Return the [X, Y] coordinate for the center point of the cell that contains the specified text.  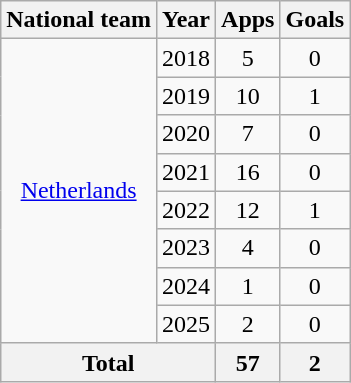
2022 [186, 210]
Year [186, 20]
10 [248, 96]
2019 [186, 96]
2024 [186, 286]
16 [248, 172]
Goals [315, 20]
2021 [186, 172]
Netherlands [79, 191]
2025 [186, 324]
4 [248, 248]
Apps [248, 20]
National team [79, 20]
2018 [186, 58]
Total [108, 362]
2023 [186, 248]
5 [248, 58]
12 [248, 210]
57 [248, 362]
7 [248, 134]
2020 [186, 134]
